Return the [x, y] coordinate for the center point of the cell that contains the specified text.  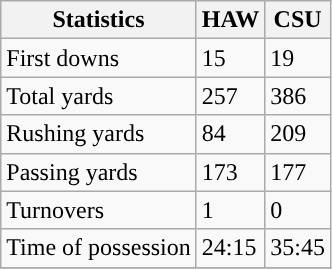
CSU [298, 20]
177 [298, 172]
84 [230, 134]
Rushing yards [99, 134]
257 [230, 96]
19 [298, 58]
1 [230, 210]
Passing yards [99, 172]
Statistics [99, 20]
35:45 [298, 248]
HAW [230, 20]
First downs [99, 58]
Turnovers [99, 210]
Time of possession [99, 248]
Total yards [99, 96]
173 [230, 172]
15 [230, 58]
386 [298, 96]
24:15 [230, 248]
0 [298, 210]
209 [298, 134]
